Output the [x, y] coordinate of the center of the cell containing the given text.  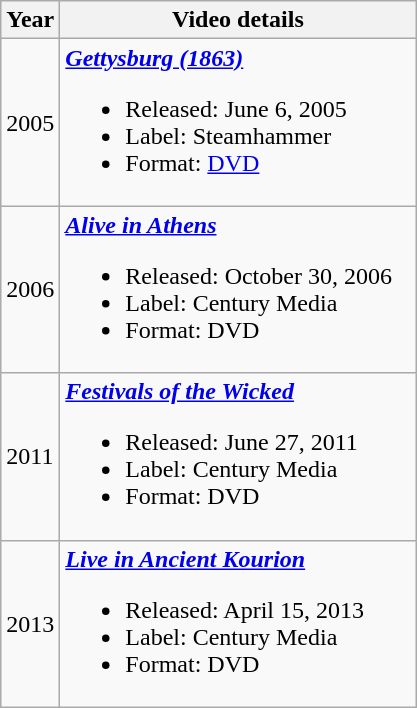
2005 [30, 122]
2006 [30, 290]
2013 [30, 624]
2011 [30, 456]
Festivals of the WickedReleased: June 27, 2011Label: Century MediaFormat: DVD [238, 456]
Gettysburg (1863)Released: June 6, 2005Label: SteamhammerFormat: DVD [238, 122]
Live in Ancient KourionReleased: April 15, 2013Label: Century MediaFormat: DVD [238, 624]
Video details [238, 20]
Alive in AthensReleased: October 30, 2006Label: Century MediaFormat: DVD [238, 290]
Year [30, 20]
